Extract the (X, Y) coordinate from the center of the cell holding the provided text.  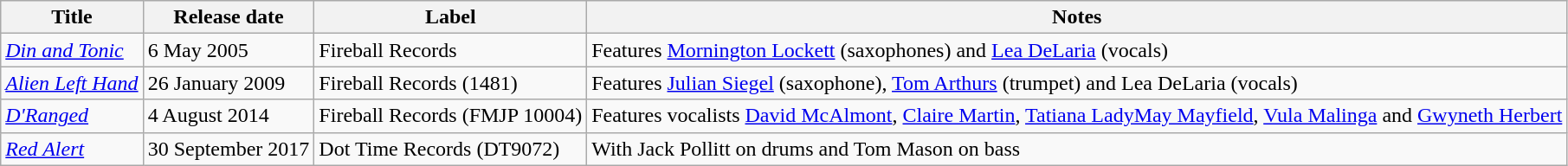
Features Julian Siegel (saxophone), Tom Arthurs (trumpet) and Lea DeLaria (vocals) (1077, 83)
Notes (1077, 17)
4 August 2014 (229, 116)
Release date (229, 17)
26 January 2009 (229, 83)
Red Alert (72, 149)
Din and Tonic (72, 50)
Title (72, 17)
Fireball Records (450, 50)
Features vocalists David McAlmont, Claire Martin, Tatiana LadyMay Mayfield, Vula Malinga and Gwyneth Herbert (1077, 116)
Fireball Records (1481) (450, 83)
Dot Time Records (DT9072) (450, 149)
Fireball Records (FMJP 10004) (450, 116)
6 May 2005 (229, 50)
Label (450, 17)
D'Ranged (72, 116)
Alien Left Hand (72, 83)
Features Mornington Lockett (saxophones) and Lea DeLaria (vocals) (1077, 50)
With Jack Pollitt on drums and Tom Mason on bass (1077, 149)
30 September 2017 (229, 149)
